Provide the (x, y) coordinate of the cell's center where the given text is located.  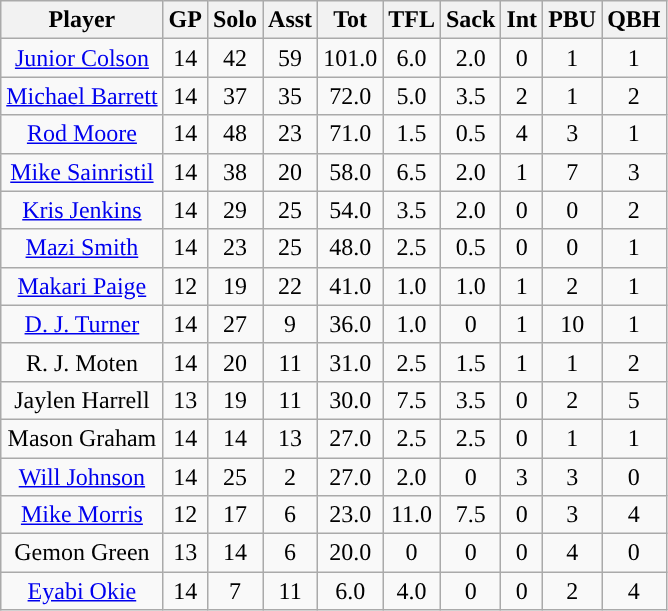
Int (522, 20)
PBU (572, 20)
Sack (470, 20)
Rod Moore (82, 134)
Kris Jenkins (82, 210)
9 (290, 324)
48.0 (350, 248)
31.0 (350, 362)
71.0 (350, 134)
GP (185, 20)
Will Johnson (82, 477)
QBH (634, 20)
54.0 (350, 210)
Solo (234, 20)
Eyabi Okie (82, 591)
Player (82, 20)
17 (234, 515)
11.0 (412, 515)
10 (572, 324)
27 (234, 324)
6.5 (412, 172)
41.0 (350, 286)
R. J. Moten (82, 362)
Mike Sainristil (82, 172)
5 (634, 400)
Michael Barrett (82, 96)
35 (290, 96)
29 (234, 210)
30.0 (350, 400)
4.0 (412, 591)
TFL (412, 20)
23.0 (350, 515)
58.0 (350, 172)
37 (234, 96)
59 (290, 58)
42 (234, 58)
Mason Graham (82, 438)
Gemon Green (82, 553)
72.0 (350, 96)
38 (234, 172)
Makari Paige (82, 286)
D. J. Turner (82, 324)
Mazi Smith (82, 248)
Asst (290, 20)
20.0 (350, 553)
Mike Morris (82, 515)
36.0 (350, 324)
Junior Colson (82, 58)
101.0 (350, 58)
48 (234, 134)
22 (290, 286)
Jaylen Harrell (82, 400)
Tot (350, 20)
5.0 (412, 96)
